For the text-containing cell, return its midpoint in (x, y) coordinate format. 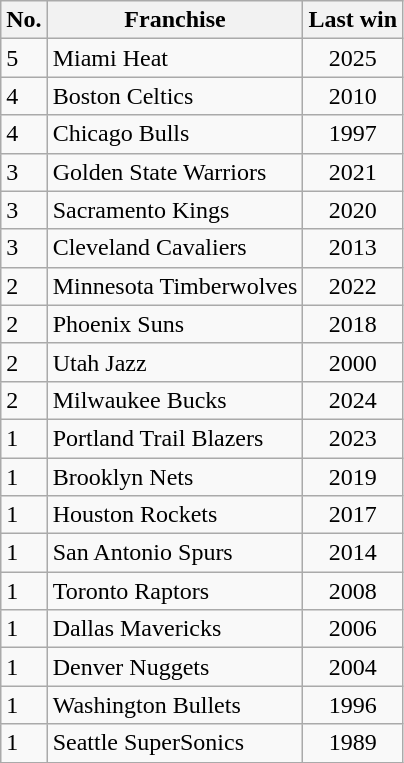
Last win (353, 20)
Minnesota Timberwolves (175, 286)
2006 (353, 629)
Phoenix Suns (175, 324)
San Antonio Spurs (175, 553)
Utah Jazz (175, 362)
No. (24, 20)
Miami Heat (175, 58)
Chicago Bulls (175, 134)
2008 (353, 591)
1997 (353, 134)
2020 (353, 210)
2010 (353, 96)
2022 (353, 286)
2025 (353, 58)
2019 (353, 477)
2013 (353, 248)
Portland Trail Blazers (175, 438)
Washington Bullets (175, 705)
1996 (353, 705)
Cleveland Cavaliers (175, 248)
Franchise (175, 20)
2000 (353, 362)
Houston Rockets (175, 515)
2021 (353, 172)
Denver Nuggets (175, 667)
2017 (353, 515)
2024 (353, 400)
Sacramento Kings (175, 210)
Brooklyn Nets (175, 477)
Dallas Mavericks (175, 629)
2023 (353, 438)
Seattle SuperSonics (175, 743)
Boston Celtics (175, 96)
2018 (353, 324)
5 (24, 58)
Toronto Raptors (175, 591)
Golden State Warriors (175, 172)
2014 (353, 553)
2004 (353, 667)
Milwaukee Bucks (175, 400)
1989 (353, 743)
